Detect which cell encompasses the target text, then output its (x, y) center coordinate. 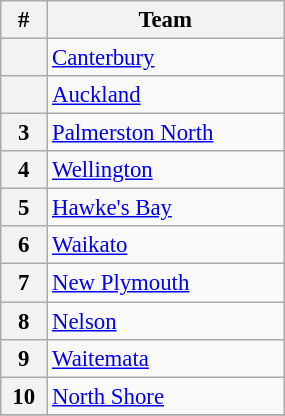
5 (24, 208)
6 (24, 245)
Auckland (166, 95)
# (24, 20)
10 (24, 396)
Waikato (166, 245)
Nelson (166, 321)
8 (24, 321)
7 (24, 283)
Hawke's Bay (166, 208)
Palmerston North (166, 133)
New Plymouth (166, 283)
North Shore (166, 396)
4 (24, 170)
3 (24, 133)
Waitemata (166, 358)
9 (24, 358)
Wellington (166, 170)
Team (166, 20)
Canterbury (166, 58)
